Identify which cell holds the provided text, then report its (x, y) central coordinate. 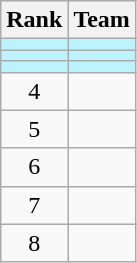
Rank (34, 20)
8 (34, 243)
5 (34, 129)
7 (34, 205)
Team (102, 20)
6 (34, 167)
4 (34, 91)
